Output the [x, y] coordinate of the center of the cell containing the given text.  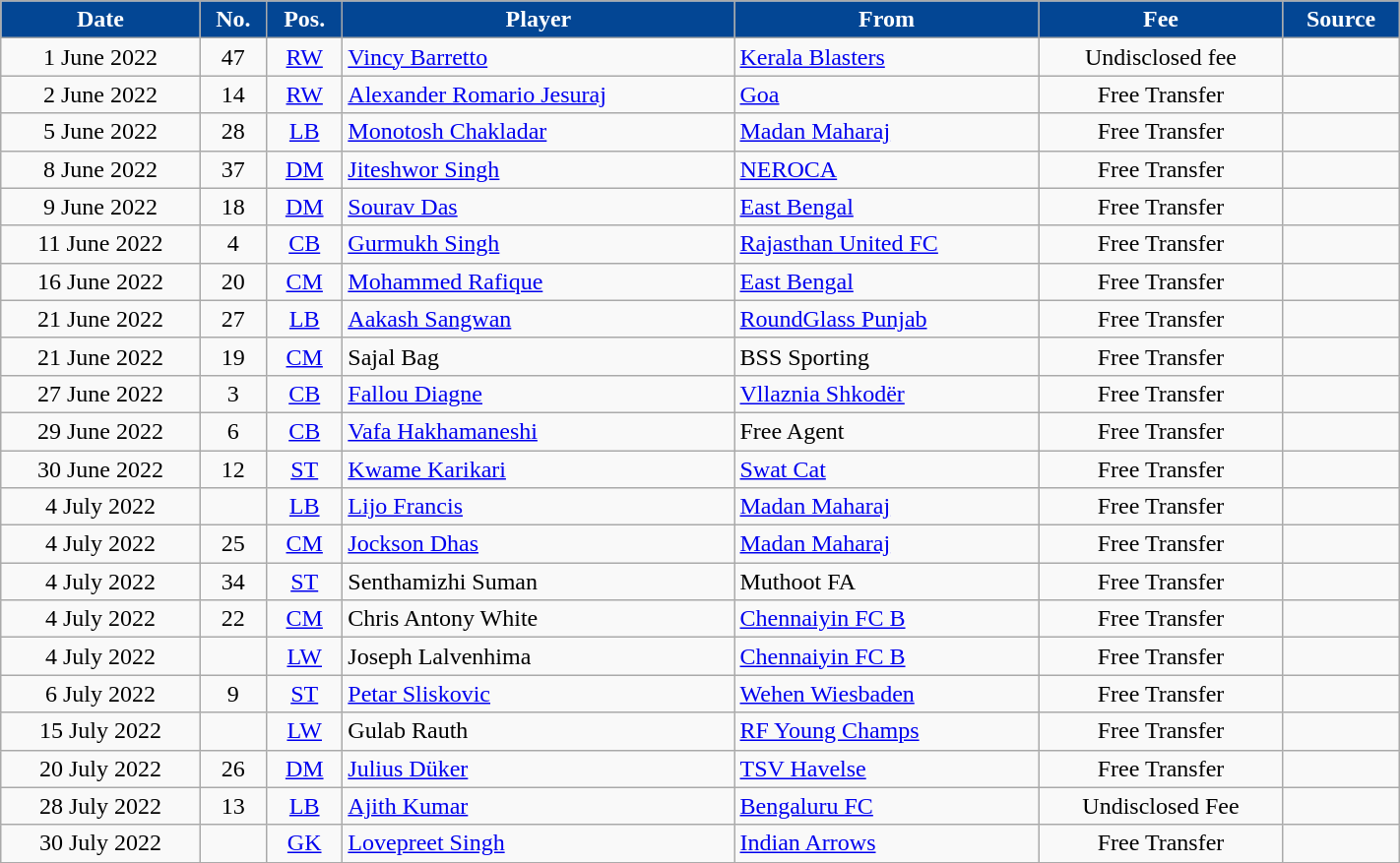
5 June 2022 [100, 132]
27 [233, 319]
No. [233, 20]
Lovepreet Singh [539, 843]
Gulab Rauth [539, 731]
RF Young Champs [886, 731]
GK [305, 843]
Bengaluru FC [886, 806]
11 June 2022 [100, 244]
BSS Sporting [886, 356]
30 June 2022 [100, 469]
Fallou Diagne [539, 394]
Petar Sliskovic [539, 694]
NEROCA [886, 169]
Indian Arrows [886, 843]
Undisclosed fee [1161, 57]
30 July 2022 [100, 843]
47 [233, 57]
4 [233, 244]
28 [233, 132]
Gurmukh Singh [539, 244]
Aakash Sangwan [539, 319]
Julius Düker [539, 769]
14 [233, 94]
Senthamizhi Suman [539, 582]
Pos. [305, 20]
RoundGlass Punjab [886, 319]
Vafa Hakhamaneshi [539, 431]
20 [233, 281]
9 June 2022 [100, 207]
Jiteshwor Singh [539, 169]
25 [233, 544]
27 June 2022 [100, 394]
TSV Havelse [886, 769]
Undisclosed Fee [1161, 806]
Vincy Barretto [539, 57]
Sajal Bag [539, 356]
22 [233, 619]
19 [233, 356]
Monotosh Chakladar [539, 132]
34 [233, 582]
12 [233, 469]
Lijo Francis [539, 507]
Goa [886, 94]
3 [233, 394]
1 June 2022 [100, 57]
Jockson Dhas [539, 544]
6 [233, 431]
Fee [1161, 20]
Chris Antony White [539, 619]
Ajith Kumar [539, 806]
Date [100, 20]
Source [1341, 20]
Wehen Wiesbaden [886, 694]
Player [539, 20]
From [886, 20]
29 June 2022 [100, 431]
9 [233, 694]
37 [233, 169]
Vllaznia Shkodër [886, 394]
Mohammed Rafique [539, 281]
8 June 2022 [100, 169]
Kwame Karikari [539, 469]
Muthoot FA [886, 582]
Sourav Das [539, 207]
26 [233, 769]
Joseph Lalvenhima [539, 656]
Kerala Blasters [886, 57]
18 [233, 207]
20 July 2022 [100, 769]
Rajasthan United FC [886, 244]
2 June 2022 [100, 94]
16 June 2022 [100, 281]
28 July 2022 [100, 806]
Free Agent [886, 431]
Alexander Romario Jesuraj [539, 94]
15 July 2022 [100, 731]
13 [233, 806]
6 July 2022 [100, 694]
Swat Cat [886, 469]
